Pinpoint the cell where the given text exists, returning its [X, Y] midpoint coordinate. 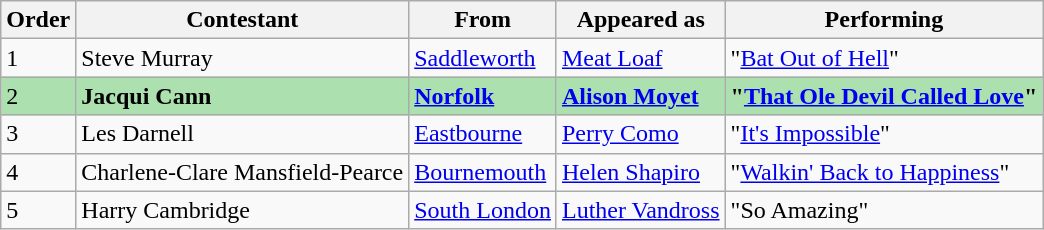
Contestant [242, 20]
Appeared as [640, 20]
Performing [884, 20]
Perry Como [640, 134]
From [483, 20]
Steve Murray [242, 58]
Meat Loaf [640, 58]
Order [38, 20]
Luther Vandross [640, 210]
Bournemouth [483, 172]
Charlene-Clare Mansfield-Pearce [242, 172]
Norfolk [483, 96]
Les Darnell [242, 134]
3 [38, 134]
Jacqui Cann [242, 96]
Alison Moyet [640, 96]
5 [38, 210]
"Walkin' Back to Happiness" [884, 172]
South London [483, 210]
"Bat Out of Hell" [884, 58]
"So Amazing" [884, 210]
Helen Shapiro [640, 172]
Harry Cambridge [242, 210]
4 [38, 172]
Eastbourne [483, 134]
2 [38, 96]
"It's Impossible" [884, 134]
"That Ole Devil Called Love" [884, 96]
1 [38, 58]
Saddleworth [483, 58]
